Extract the (X, Y) coordinate from the center of the cell holding the provided text.  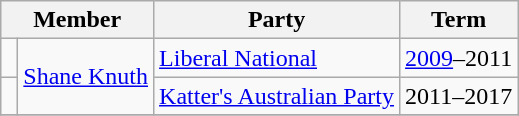
Party (277, 20)
2011–2017 (459, 96)
Liberal National (277, 58)
Katter's Australian Party (277, 96)
Shane Knuth (86, 77)
Term (459, 20)
Member (78, 20)
2009–2011 (459, 58)
